Find where the given text appears and provide that cell's center as [X, Y] coordinate. 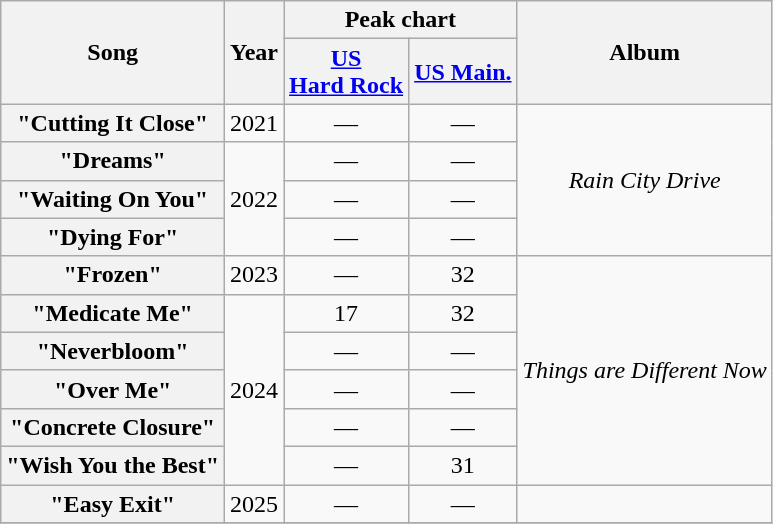
"Over Me" [113, 389]
"Wish You the Best" [113, 465]
2021 [254, 123]
31 [463, 465]
"Waiting On You" [113, 199]
"Neverbloom" [113, 351]
2025 [254, 503]
2023 [254, 275]
2024 [254, 389]
2022 [254, 199]
USHard Rock [346, 72]
"Concrete Closure" [113, 427]
Rain City Drive [644, 180]
17 [346, 313]
US Main. [463, 72]
Peak chart [400, 20]
Album [644, 52]
"Easy Exit" [113, 503]
"Dying For" [113, 237]
"Cutting It Close" [113, 123]
"Dreams" [113, 161]
Things are Different Now [644, 370]
Year [254, 52]
"Medicate Me" [113, 313]
Song [113, 52]
"Frozen" [113, 275]
